Locate the cell with the specified text and output its [X, Y] center coordinate. 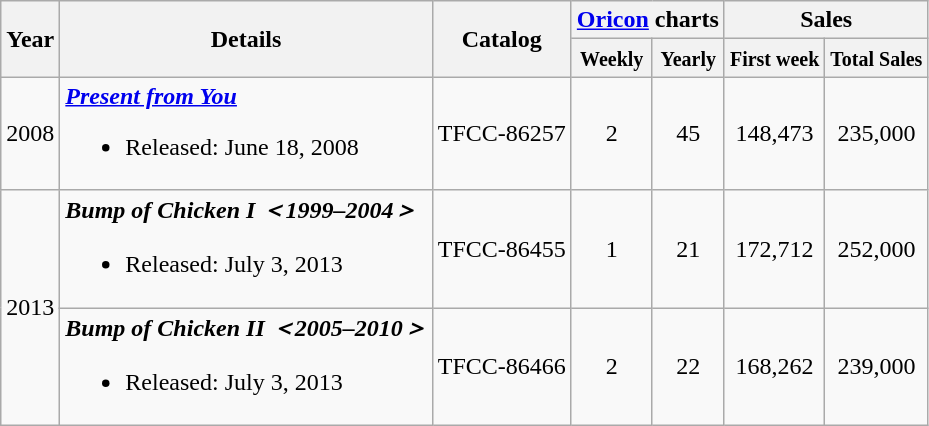
TFCC-86466 [502, 367]
Bump of Chicken I ＜1999–2004＞Released: July 3, 2013 [246, 249]
Weekly [612, 58]
21 [688, 249]
235,000 [876, 134]
Details [246, 39]
Present from YouReleased: June 18, 2008 [246, 134]
1 [612, 249]
168,262 [774, 367]
Sales [826, 20]
22 [688, 367]
2008 [30, 134]
First week [774, 58]
172,712 [774, 249]
Year [30, 39]
45 [688, 134]
Bump of Chicken II ＜2005–2010＞Released: July 3, 2013 [246, 367]
TFCC-86257 [502, 134]
TFCC-86455 [502, 249]
2013 [30, 308]
239,000 [876, 367]
Yearly [688, 58]
Oricon charts [648, 20]
Total Sales [876, 58]
148,473 [774, 134]
Catalog [502, 39]
252,000 [876, 249]
